Return [x, y] of the center of cell containing provided text 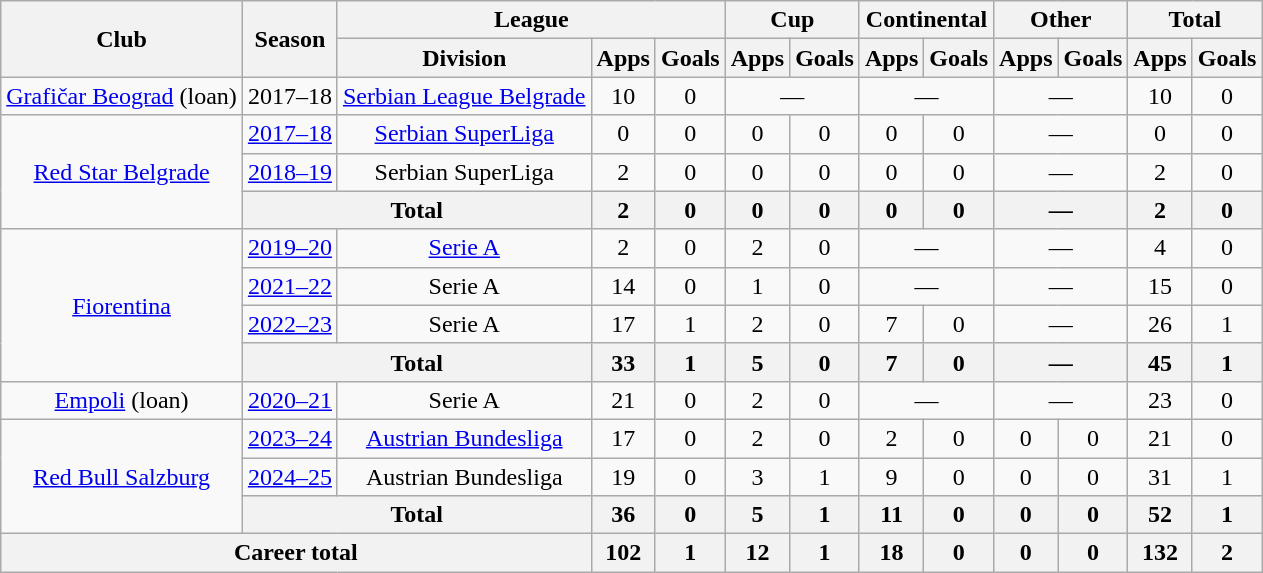
15 [1160, 286]
33 [623, 362]
2024–25 [290, 477]
31 [1160, 477]
Other [1061, 20]
Division [464, 58]
52 [1160, 515]
102 [623, 553]
2021–22 [290, 286]
2020–21 [290, 400]
12 [757, 553]
Continental [926, 20]
2022–23 [290, 324]
Career total [296, 553]
Red Bull Salzburg [122, 476]
3 [757, 477]
2018–19 [290, 172]
Cup [792, 20]
Club [122, 39]
2019–20 [290, 248]
League [531, 20]
14 [623, 286]
45 [1160, 362]
26 [1160, 324]
2023–24 [290, 438]
Empoli (loan) [122, 400]
Fiorentina [122, 305]
9 [891, 477]
36 [623, 515]
132 [1160, 553]
Serbian League Belgrade [464, 96]
4 [1160, 248]
23 [1160, 400]
11 [891, 515]
19 [623, 477]
Grafičar Beograd (loan) [122, 96]
Season [290, 39]
Red Star Belgrade [122, 172]
18 [891, 553]
